Extract the (x, y) coordinate from the center of the cell holding the provided text.  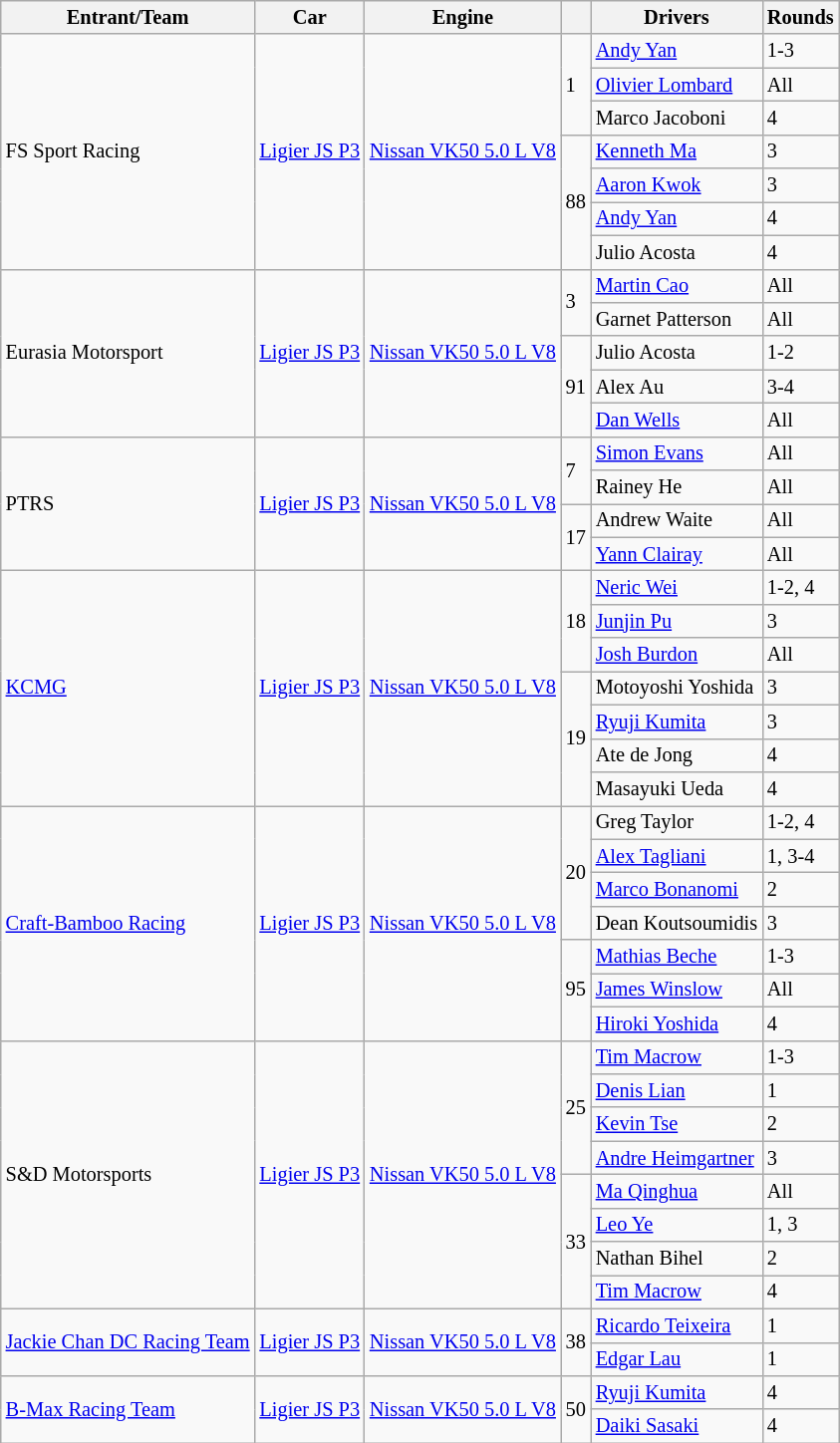
Daiki Sasaki (677, 1426)
Nathan Bihel (677, 1259)
38 (576, 1341)
Ma Qinghua (677, 1191)
Rainey He (677, 487)
Dan Wells (677, 420)
Ricardo Teixeira (677, 1325)
PTRS (128, 504)
Jackie Chan DC Racing Team (128, 1341)
1, 3-4 (801, 856)
Josh Burdon (677, 655)
25 (576, 1108)
Ate de Jong (677, 755)
Dean Koutsoumidis (677, 923)
17 (576, 536)
91 (576, 387)
7 (576, 470)
Edgar Lau (677, 1359)
Engine (462, 17)
Drivers (677, 17)
Alex Au (677, 387)
88 (576, 201)
Motoyoshi Yoshida (677, 688)
33 (576, 1242)
S&D Motorsports (128, 1174)
Craft-Bamboo Racing (128, 923)
Marco Bonanomi (677, 889)
Eurasia Motorsport (128, 353)
Simon Evans (677, 453)
Rounds (801, 17)
Alex Tagliani (677, 856)
Leo Ye (677, 1225)
Neric Wei (677, 587)
1, 3 (801, 1225)
Denis Lian (677, 1090)
Martin Cao (677, 286)
1-2 (801, 353)
Mathias Beche (677, 957)
18 (576, 620)
20 (576, 873)
B-Max Racing Team (128, 1409)
Masayuki Ueda (677, 788)
James Winslow (677, 990)
50 (576, 1409)
Junjin Pu (677, 621)
Entrant/Team (128, 17)
Yann Clairay (677, 554)
Olivier Lombard (677, 85)
95 (576, 991)
19 (576, 737)
Hiroki Yoshida (677, 1023)
Andre Heimgartner (677, 1158)
KCMG (128, 688)
Marco Jacoboni (677, 118)
Aaron Kwok (677, 185)
Andrew Waite (677, 520)
FS Sport Racing (128, 151)
Greg Taylor (677, 822)
Kevin Tse (677, 1124)
3-4 (801, 387)
Car (309, 17)
Garnet Patterson (677, 319)
Kenneth Ma (677, 151)
